Provide the (X, Y) coordinate of the cell's center where the given text is located.  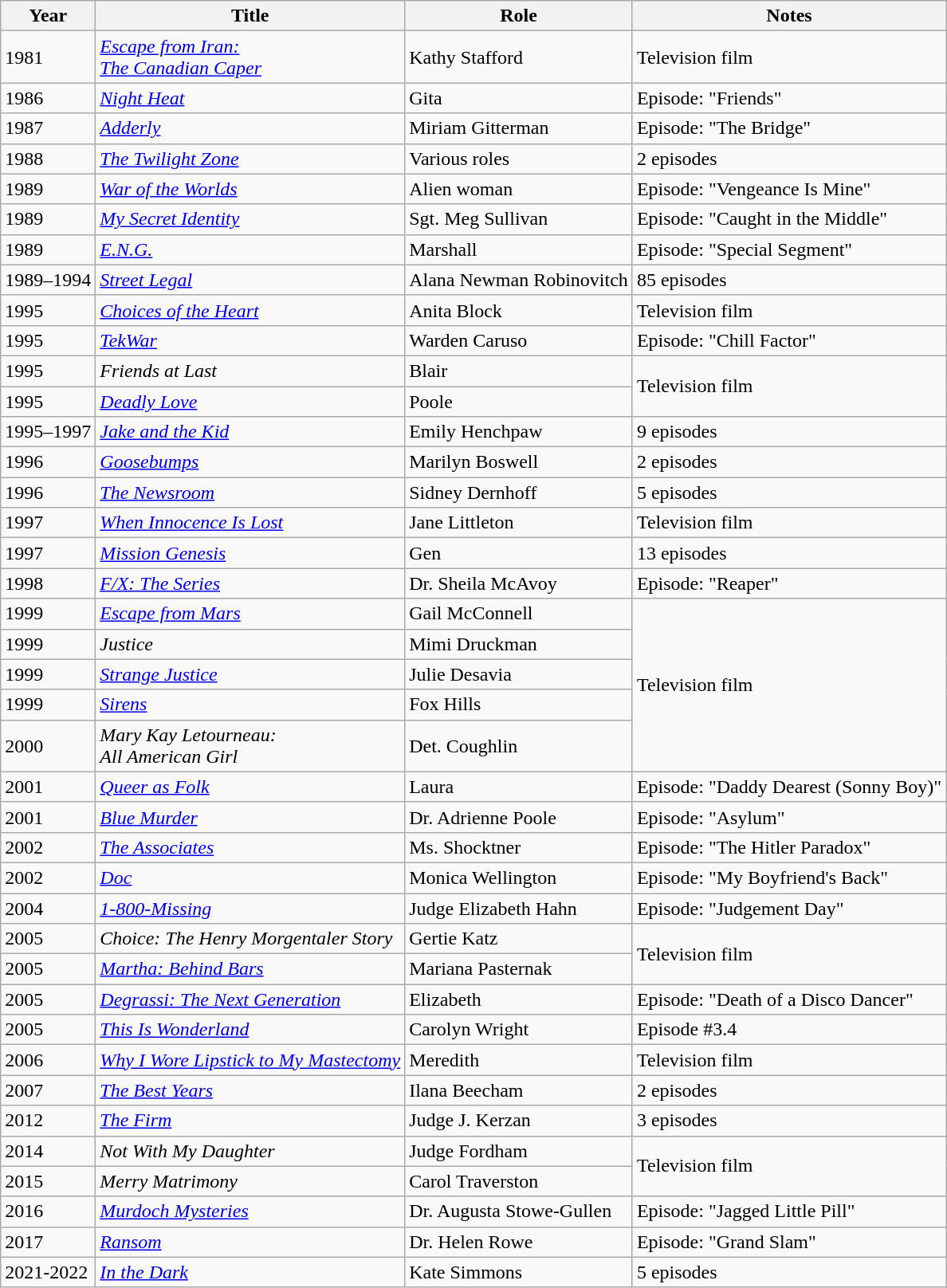
Sgt. Meg Sullivan (519, 219)
1995–1997 (48, 432)
Murdoch Mysteries (250, 1211)
Episode: "Caught in the Middle" (789, 219)
Episode: "Death of a Disco Dancer" (789, 999)
Miriam Gitterman (519, 128)
Emily Henchpaw (519, 432)
Merry Matrimony (250, 1181)
Kathy Stafford (519, 57)
Goosebumps (250, 462)
2000 (48, 746)
Mimi Druckman (519, 644)
1988 (48, 159)
Dr. Helen Rowe (519, 1242)
3 episodes (789, 1121)
Various roles (519, 159)
Episode: "Jagged Little Pill" (789, 1211)
Escape from Iran:The Canadian Caper (250, 57)
Mary Kay Letourneau:All American Girl (250, 746)
Jake and the Kid (250, 432)
Degrassi: The Next Generation (250, 999)
Martha: Behind Bars (250, 969)
Friends at Last (250, 371)
War of the Worlds (250, 189)
Mariana Pasternak (519, 969)
Gertie Katz (519, 939)
9 episodes (789, 432)
Judge Fordham (519, 1151)
85 episodes (789, 280)
2004 (48, 908)
Kate Simmons (519, 1272)
Laura (519, 787)
Night Heat (250, 98)
Episode: "Grand Slam" (789, 1242)
Episode: "Vengeance Is Mine" (789, 189)
Det. Coughlin (519, 746)
Blair (519, 371)
Judge J. Kerzan (519, 1121)
Alana Newman Robinovitch (519, 280)
Blue Murder (250, 817)
Anita Block (519, 310)
Year (48, 16)
2012 (48, 1121)
Gita (519, 98)
Episode: "My Boyfriend's Back" (789, 878)
Notes (789, 16)
Why I Wore Lipstick to My Mastectomy (250, 1060)
Street Legal (250, 280)
In the Dark (250, 1272)
Judge Elizabeth Hahn (519, 908)
The Twilight Zone (250, 159)
Justice (250, 644)
Mission Genesis (250, 553)
Julie Desavia (519, 674)
2007 (48, 1090)
My Secret Identity (250, 219)
Episode: "Reaper" (789, 583)
The Newsroom (250, 493)
Not With My Daughter (250, 1151)
Episode: "Daddy Dearest (Sonny Boy)" (789, 787)
Escape from Mars (250, 614)
Poole (519, 401)
Strange Justice (250, 674)
Fox Hills (519, 705)
Sidney Dernhoff (519, 493)
Choices of the Heart (250, 310)
Title (250, 16)
1-800-Missing (250, 908)
Deadly Love (250, 401)
Episode: "Special Segment" (789, 249)
Episode: "Judgement Day" (789, 908)
This Is Wonderland (250, 1030)
2006 (48, 1060)
1981 (48, 57)
2015 (48, 1181)
Queer as Folk (250, 787)
Episode: "The Hitler Paradox" (789, 847)
Adderly (250, 128)
Monica Wellington (519, 878)
When Innocence Is Lost (250, 523)
E.N.G. (250, 249)
2016 (48, 1211)
Marilyn Boswell (519, 462)
Elizabeth (519, 999)
Dr. Augusta Stowe-Gullen (519, 1211)
The Firm (250, 1121)
Ilana Beecham (519, 1090)
Dr. Adrienne Poole (519, 817)
The Best Years (250, 1090)
Episode: "The Bridge" (789, 128)
Ransom (250, 1242)
2014 (48, 1151)
Meredith (519, 1060)
F/X: The Series (250, 583)
Carol Traverston (519, 1181)
2021-2022 (48, 1272)
Episode: "Friends" (789, 98)
Episode #3.4 (789, 1030)
2017 (48, 1242)
Warden Caruso (519, 340)
Role (519, 16)
The Associates (250, 847)
Doc (250, 878)
Carolyn Wright (519, 1030)
1998 (48, 583)
Jane Littleton (519, 523)
Gen (519, 553)
Choice: The Henry Morgentaler Story (250, 939)
TekWar (250, 340)
Dr. Sheila McAvoy (519, 583)
13 episodes (789, 553)
Gail McConnell (519, 614)
Sirens (250, 705)
1987 (48, 128)
Alien woman (519, 189)
1989–1994 (48, 280)
Ms. Shocktner (519, 847)
Marshall (519, 249)
1986 (48, 98)
Episode: "Asylum" (789, 817)
Episode: "Chill Factor" (789, 340)
